Locate the cell with the specified text and output its (X, Y) center coordinate. 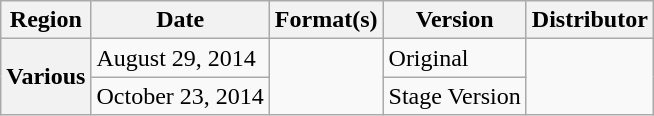
Various (46, 77)
Original (454, 58)
October 23, 2014 (180, 96)
Version (454, 20)
Format(s) (326, 20)
Distributor (590, 20)
August 29, 2014 (180, 58)
Stage Version (454, 96)
Region (46, 20)
Date (180, 20)
